Capture the cell that displays the provided text and extract its (x, y) central coordinate. 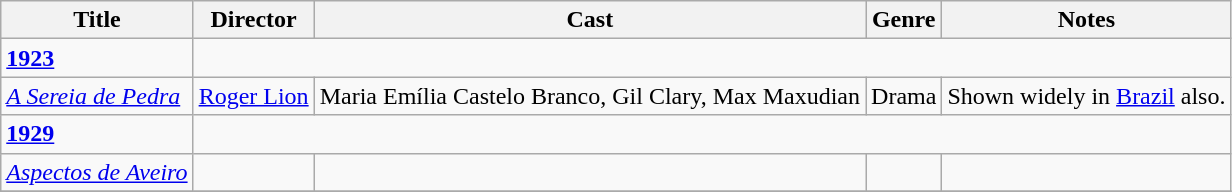
Genre (904, 20)
Roger Lion (254, 96)
1929 (97, 134)
1923 (97, 58)
Director (254, 20)
Title (97, 20)
A Sereia de Pedra (97, 96)
Shown widely in Brazil also. (1086, 96)
Notes (1086, 20)
Drama (904, 96)
Cast (590, 20)
Aspectos de Aveiro (97, 172)
Maria Emília Castelo Branco, Gil Clary, Max Maxudian (590, 96)
